Detect which cell encompasses the target text, then output its [X, Y] center coordinate. 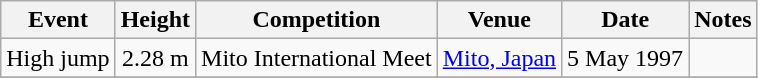
Mito, Japan [499, 58]
Height [155, 20]
High jump [58, 58]
5 May 1997 [626, 58]
Date [626, 20]
Event [58, 20]
Notes [723, 20]
Venue [499, 20]
Mito International Meet [317, 58]
2.28 m [155, 58]
Competition [317, 20]
